Find where the given text appears and provide that cell's center as [x, y] coordinate. 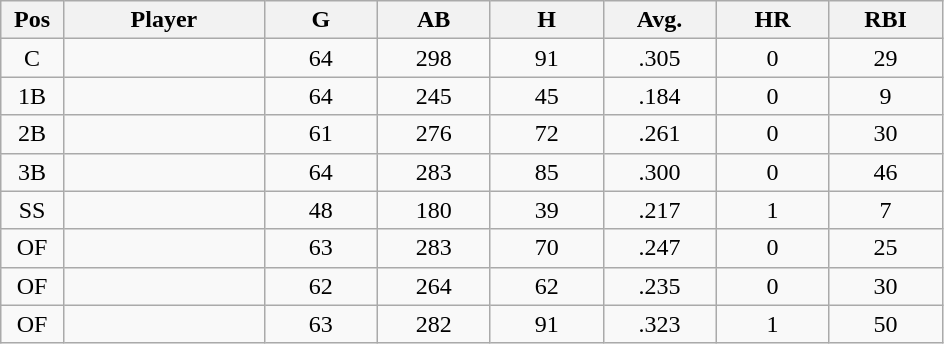
85 [546, 172]
HR [772, 20]
SS [32, 210]
.323 [660, 324]
RBI [886, 20]
.235 [660, 286]
9 [886, 96]
.184 [660, 96]
Player [164, 20]
2B [32, 134]
.217 [660, 210]
298 [434, 58]
276 [434, 134]
.300 [660, 172]
50 [886, 324]
.261 [660, 134]
.305 [660, 58]
H [546, 20]
245 [434, 96]
39 [546, 210]
25 [886, 248]
AB [434, 20]
46 [886, 172]
70 [546, 248]
7 [886, 210]
61 [320, 134]
29 [886, 58]
264 [434, 286]
Avg. [660, 20]
180 [434, 210]
45 [546, 96]
3B [32, 172]
1B [32, 96]
Pos [32, 20]
48 [320, 210]
G [320, 20]
C [32, 58]
.247 [660, 248]
282 [434, 324]
72 [546, 134]
